Find where the given text appears and provide that cell's center as (x, y) coordinate. 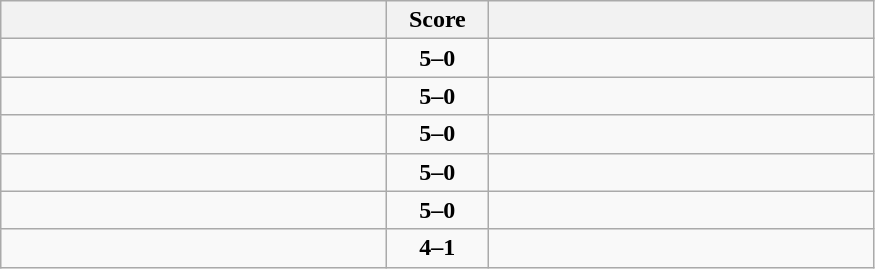
4–1 (438, 248)
Score (438, 20)
